Pinpoint the cell where the given text exists, returning its [X, Y] midpoint coordinate. 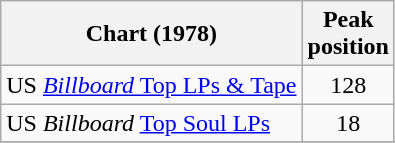
128 [348, 85]
US Billboard Top Soul LPs [152, 123]
18 [348, 123]
Peakposition [348, 34]
US Billboard Top LPs & Tape [152, 85]
Chart (1978) [152, 34]
